Find where the given text appears and provide that cell's center as (X, Y) coordinate. 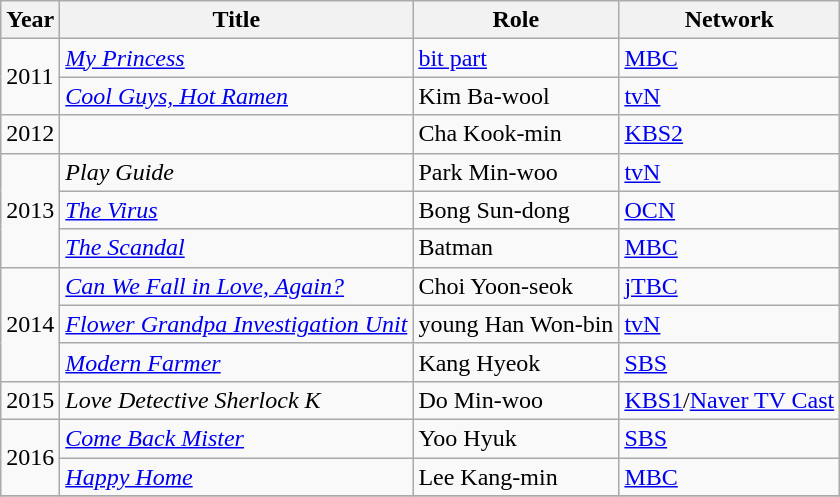
2014 (30, 324)
Bong Sun-dong (516, 210)
Kim Ba-wool (516, 96)
2015 (30, 400)
Happy Home (236, 477)
Park Min-woo (516, 172)
2012 (30, 134)
Play Guide (236, 172)
Love Detective Sherlock K (236, 400)
young Han Won-bin (516, 324)
Yoo Hyuk (516, 438)
Flower Grandpa Investigation Unit (236, 324)
The Scandal (236, 248)
Batman (516, 248)
Network (730, 20)
KBS1/Naver TV Cast (730, 400)
bit part (516, 58)
Choi Yoon-seok (516, 286)
jTBC (730, 286)
Role (516, 20)
2013 (30, 210)
My Princess (236, 58)
Year (30, 20)
Come Back Mister (236, 438)
Title (236, 20)
KBS2 (730, 134)
Can We Fall in Love, Again? (236, 286)
Kang Hyeok (516, 362)
Do Min-woo (516, 400)
Modern Farmer (236, 362)
Lee Kang-min (516, 477)
2011 (30, 77)
OCN (730, 210)
Cool Guys, Hot Ramen (236, 96)
2016 (30, 457)
The Virus (236, 210)
Cha Kook-min (516, 134)
